Identify which cell holds the provided text, then report its [x, y] central coordinate. 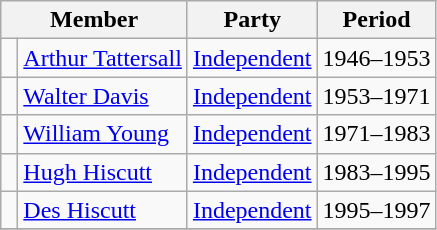
Arthur Tattersall [103, 58]
Hugh Hiscutt [103, 172]
Walter Davis [103, 96]
William Young [103, 134]
Period [376, 20]
1953–1971 [376, 96]
Party [252, 20]
1983–1995 [376, 172]
1995–1997 [376, 210]
1971–1983 [376, 134]
Member [94, 20]
1946–1953 [376, 58]
Des Hiscutt [103, 210]
